For the text-containing cell, return its midpoint in (x, y) coordinate format. 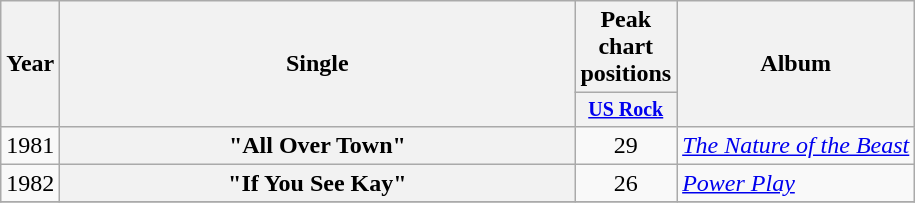
Peak chartpositions (626, 47)
29 (626, 145)
1982 (30, 183)
Album (796, 64)
Year (30, 64)
"If You See Kay" (318, 183)
1981 (30, 145)
26 (626, 183)
Power Play (796, 183)
"All Over Town" (318, 145)
The Nature of the Beast (796, 145)
Single (318, 64)
US Rock (626, 110)
